Extract the [x, y] coordinate from the center of the cell holding the provided text.  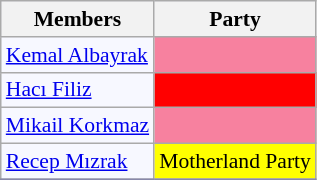
Party [235, 19]
Recep Mızrak [78, 162]
Mikail Korkmaz [78, 126]
Members [78, 19]
Hacı Filiz [78, 90]
Kemal Albayrak [78, 55]
Motherland Party [235, 162]
